Search for the cell housing the specified text and yield its (x, y) center coordinate. 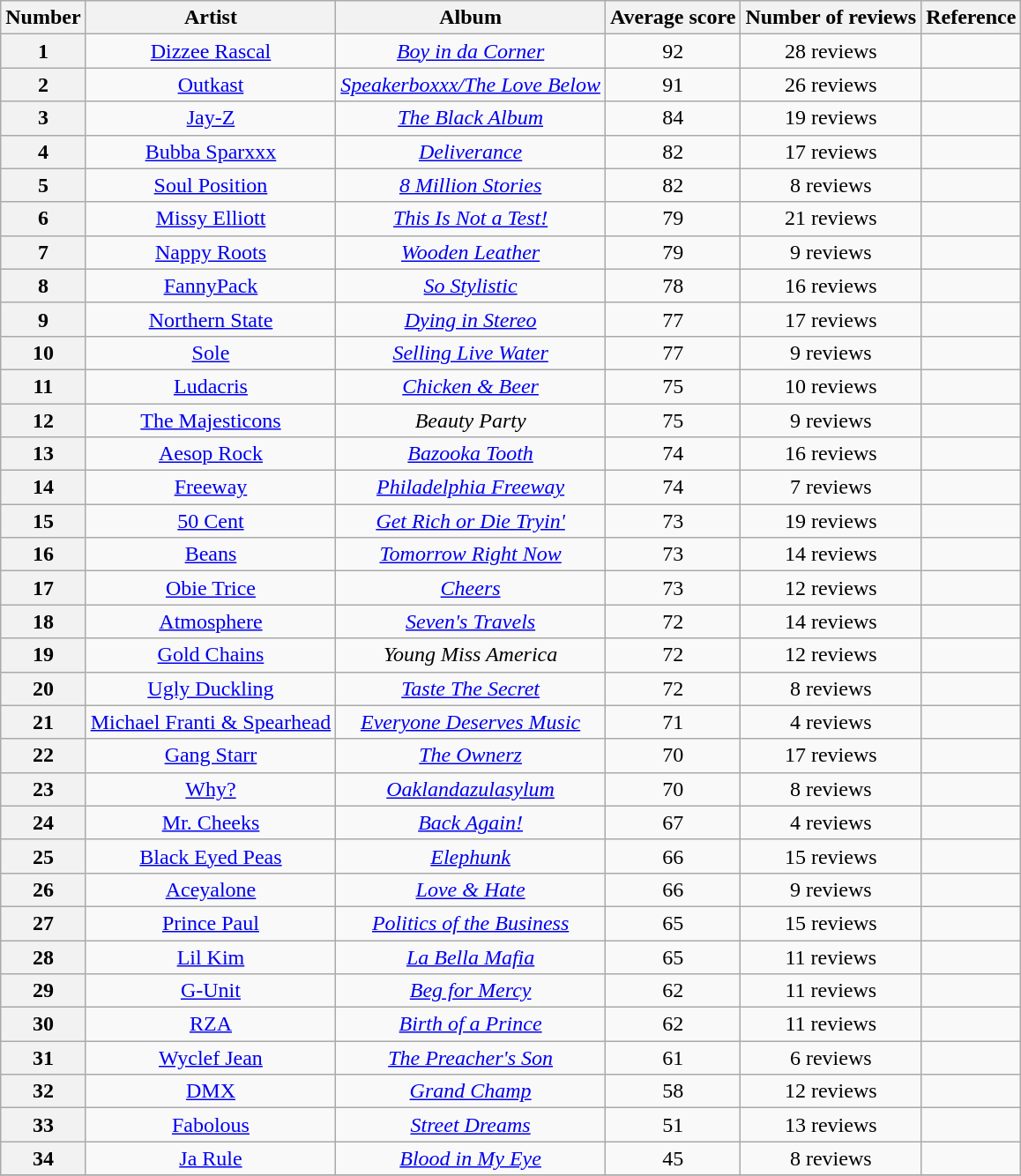
50 Cent (211, 521)
26 (43, 889)
22 (43, 755)
Selling Live Water (471, 353)
Wooden Leather (471, 252)
Blood in My Eye (471, 1158)
27 (43, 923)
Ja Rule (211, 1158)
71 (672, 722)
5 (43, 185)
16 (43, 555)
6 reviews (831, 1058)
Outkast (211, 85)
Seven's Travels (471, 621)
20 (43, 688)
91 (672, 85)
Artist (211, 18)
19 (43, 655)
Atmosphere (211, 621)
Number of reviews (831, 18)
Prince Paul (211, 923)
21 reviews (831, 219)
Dying in Stereo (471, 319)
45 (672, 1158)
Gang Starr (211, 755)
Average score (672, 18)
Missy Elliott (211, 219)
34 (43, 1158)
Beans (211, 555)
Ludacris (211, 386)
6 (43, 219)
Speakerboxxx/The Love Below (471, 85)
14 (43, 488)
67 (672, 822)
51 (672, 1125)
FannyPack (211, 286)
Ugly Duckling (211, 688)
21 (43, 722)
61 (672, 1058)
7 reviews (831, 488)
25 (43, 856)
The Ownerz (471, 755)
23 (43, 789)
11 (43, 386)
Young Miss America (471, 655)
3 (43, 118)
Bazooka Tooth (471, 454)
Elephunk (471, 856)
Grand Champ (471, 1091)
92 (672, 51)
RZA (211, 1024)
Street Dreams (471, 1125)
Jay-Z (211, 118)
La Bella Mafia (471, 956)
Why? (211, 789)
28 (43, 956)
Love & Hate (471, 889)
Oaklandazulasylum (471, 789)
So Stylistic (471, 286)
The Preacher's Son (471, 1058)
58 (672, 1091)
Obie Trice (211, 588)
15 (43, 521)
Mr. Cheeks (211, 822)
Sole (211, 353)
32 (43, 1091)
78 (672, 286)
29 (43, 991)
13 (43, 454)
2 (43, 85)
Everyone Deserves Music (471, 722)
8 (43, 286)
18 (43, 621)
Birth of a Prince (471, 1024)
Philadelphia Freeway (471, 488)
Aceyalone (211, 889)
Fabolous (211, 1125)
12 (43, 421)
The Majesticons (211, 421)
Chicken & Beer (471, 386)
Wyclef Jean (211, 1058)
Back Again! (471, 822)
Northern State (211, 319)
Boy in da Corner (471, 51)
28 reviews (831, 51)
Politics of the Business (471, 923)
Dizzee Rascal (211, 51)
Number (43, 18)
Beg for Mercy (471, 991)
Beauty Party (471, 421)
DMX (211, 1091)
13 reviews (831, 1125)
Deliverance (471, 152)
1 (43, 51)
Lil Kim (211, 956)
G-Unit (211, 991)
Black Eyed Peas (211, 856)
This Is Not a Test! (471, 219)
Gold Chains (211, 655)
10 reviews (831, 386)
Taste The Secret (471, 688)
33 (43, 1125)
84 (672, 118)
Aesop Rock (211, 454)
Tomorrow Right Now (471, 555)
Album (471, 18)
Reference (972, 18)
8 Million Stories (471, 185)
7 (43, 252)
Nappy Roots (211, 252)
24 (43, 822)
31 (43, 1058)
30 (43, 1024)
10 (43, 353)
Freeway (211, 488)
Get Rich or Die Tryin' (471, 521)
The Black Album (471, 118)
Soul Position (211, 185)
Bubba Sparxxx (211, 152)
26 reviews (831, 85)
Michael Franti & Spearhead (211, 722)
17 (43, 588)
Cheers (471, 588)
4 (43, 152)
9 (43, 319)
